Search for the cell housing the specified text and yield its [x, y] center coordinate. 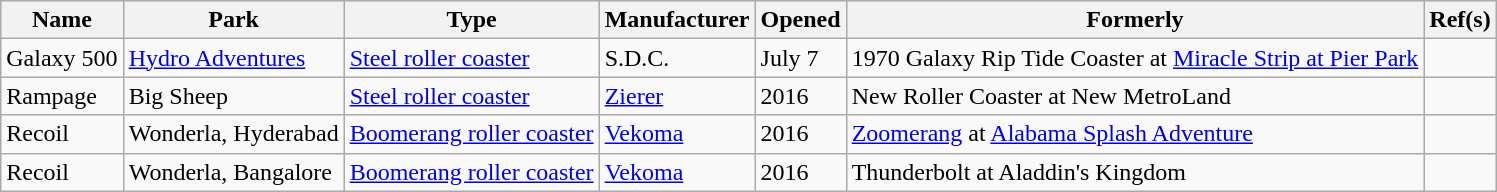
Hydro Adventures [234, 58]
Name [62, 20]
Rampage [62, 96]
Wonderla, Hyderabad [234, 134]
Formerly [1135, 20]
Zoomerang at Alabama Splash Adventure [1135, 134]
Galaxy 500 [62, 58]
Manufacturer [677, 20]
Ref(s) [1460, 20]
Zierer [677, 96]
S.D.C. [677, 58]
Opened [800, 20]
Big Sheep [234, 96]
1970 Galaxy Rip Tide Coaster at Miracle Strip at Pier Park [1135, 58]
New Roller Coaster at New MetroLand [1135, 96]
Wonderla, Bangalore [234, 172]
Thunderbolt at Aladdin's Kingdom [1135, 172]
Park [234, 20]
Type [472, 20]
July 7 [800, 58]
